Capture the cell that displays the provided text and extract its (x, y) central coordinate. 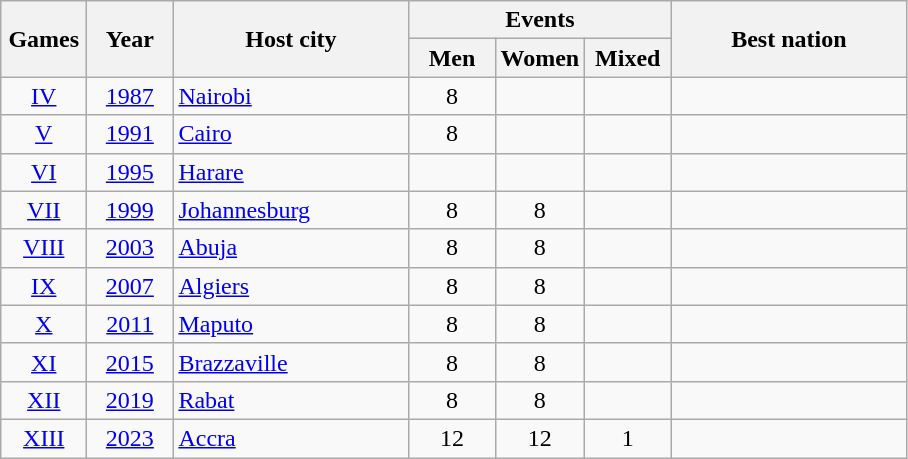
2015 (130, 362)
Johannesburg (291, 210)
2019 (130, 400)
Nairobi (291, 96)
VI (44, 172)
XI (44, 362)
1999 (130, 210)
1 (628, 438)
Maputo (291, 324)
Abuja (291, 248)
Algiers (291, 286)
Mixed (628, 58)
V (44, 134)
XIII (44, 438)
1987 (130, 96)
Brazzaville (291, 362)
2007 (130, 286)
VII (44, 210)
VIII (44, 248)
Women (540, 58)
Men (452, 58)
2023 (130, 438)
1991 (130, 134)
Cairo (291, 134)
Rabat (291, 400)
2003 (130, 248)
Year (130, 39)
IX (44, 286)
Harare (291, 172)
2011 (130, 324)
Events (540, 20)
1995 (130, 172)
IV (44, 96)
XII (44, 400)
Accra (291, 438)
Games (44, 39)
Best nation (789, 39)
Host city (291, 39)
X (44, 324)
